Find where the given text appears and provide that cell's center as (X, Y) coordinate. 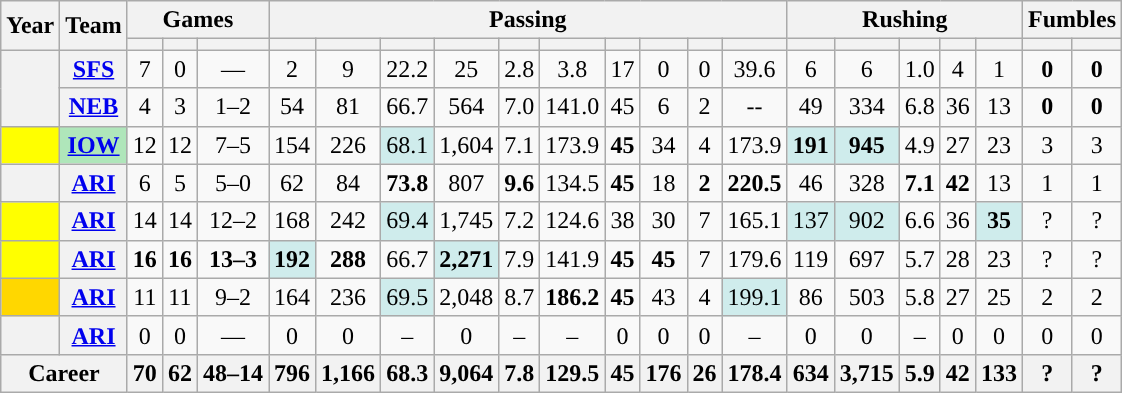
2,048 (466, 297)
334 (866, 107)
12–2 (232, 221)
34 (664, 145)
-- (754, 107)
13–3 (232, 259)
5.7 (920, 259)
30 (664, 221)
5.9 (920, 373)
226 (348, 145)
168 (292, 221)
199.1 (754, 297)
165.1 (754, 221)
242 (348, 221)
178.4 (754, 373)
2,271 (466, 259)
7.8 (520, 373)
49 (810, 107)
73.8 (408, 183)
5.8 (920, 297)
7.0 (520, 107)
220.5 (754, 183)
328 (866, 183)
18 (664, 183)
9,064 (466, 373)
7.9 (520, 259)
564 (466, 107)
6.8 (920, 107)
9 (348, 69)
54 (292, 107)
1,604 (466, 145)
119 (810, 259)
28 (958, 259)
124.6 (572, 221)
6.6 (920, 221)
164 (292, 297)
129.5 (572, 373)
26 (704, 373)
4.9 (920, 145)
796 (292, 373)
Year (30, 26)
38 (622, 221)
697 (866, 259)
1,745 (466, 221)
43 (664, 297)
Rushing (904, 20)
186.2 (572, 297)
IOW (94, 145)
137 (810, 221)
Passing (528, 20)
2.8 (520, 69)
22.2 (408, 69)
154 (292, 145)
3.8 (572, 69)
81 (348, 107)
807 (466, 183)
503 (866, 297)
46 (810, 183)
141.9 (572, 259)
35 (998, 221)
68.1 (408, 145)
902 (866, 221)
191 (810, 145)
70 (144, 373)
84 (348, 183)
134.5 (572, 183)
NEB (94, 107)
236 (348, 297)
8.7 (520, 297)
39.6 (754, 69)
179.6 (754, 259)
7–5 (232, 145)
288 (348, 259)
SFS (94, 69)
68.3 (408, 373)
69.4 (408, 221)
1.0 (920, 69)
5–0 (232, 183)
17 (622, 69)
133 (998, 373)
5 (180, 183)
945 (866, 145)
86 (810, 297)
Games (198, 20)
9–2 (232, 297)
1,166 (348, 373)
Team (94, 26)
176 (664, 373)
69.5 (408, 297)
48–14 (232, 373)
141.0 (572, 107)
634 (810, 373)
Fumbles (1072, 20)
7.2 (520, 221)
3,715 (866, 373)
9.6 (520, 183)
1–2 (232, 107)
192 (292, 259)
Career (64, 373)
